Provide the [x, y] coordinate of the cell's center where the given text is located.  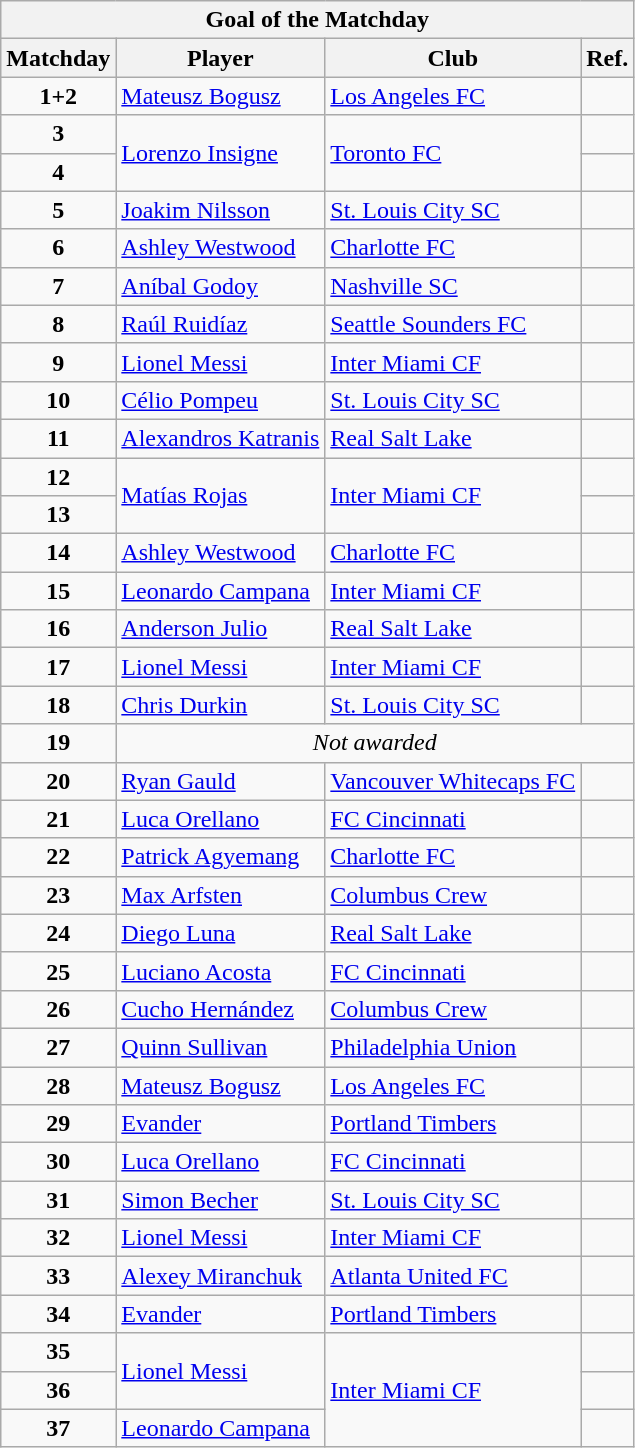
25 [58, 971]
14 [58, 553]
Cucho Hernández [220, 1009]
4 [58, 172]
Joakim Nilsson [220, 210]
24 [58, 933]
Player [220, 58]
Anderson Julio [220, 629]
3 [58, 134]
Simon Becher [220, 1200]
15 [58, 591]
27 [58, 1047]
20 [58, 781]
Ref. [608, 58]
13 [58, 515]
Toronto FC [453, 153]
Célio Pompeu [220, 400]
Atlanta United FC [453, 1276]
Seattle Sounders FC [453, 324]
17 [58, 667]
Quinn Sullivan [220, 1047]
12 [58, 477]
Diego Luna [220, 933]
Raúl Ruidíaz [220, 324]
Alexey Miranchuk [220, 1276]
Nashville SC [453, 286]
10 [58, 400]
Alexandros Katranis [220, 438]
Not awarded [375, 743]
36 [58, 1390]
35 [58, 1352]
19 [58, 743]
5 [58, 210]
Lorenzo Insigne [220, 153]
6 [58, 248]
Club [453, 58]
18 [58, 705]
Aníbal Godoy [220, 286]
Vancouver Whitecaps FC [453, 781]
9 [58, 362]
Ryan Gauld [220, 781]
37 [58, 1428]
Matías Rojas [220, 496]
Patrick Agyemang [220, 857]
Goal of the Matchday [318, 20]
7 [58, 286]
11 [58, 438]
1+2 [58, 96]
21 [58, 819]
22 [58, 857]
33 [58, 1276]
8 [58, 324]
31 [58, 1200]
32 [58, 1238]
29 [58, 1124]
34 [58, 1314]
Max Arfsten [220, 895]
28 [58, 1085]
16 [58, 629]
23 [58, 895]
Luciano Acosta [220, 971]
30 [58, 1162]
26 [58, 1009]
Philadelphia Union [453, 1047]
Chris Durkin [220, 705]
Matchday [58, 58]
